Locate the cell with the specified text and output its [X, Y] center coordinate. 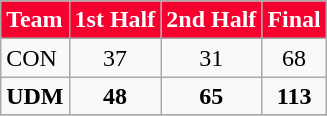
113 [294, 96]
1st Half [115, 20]
UDM [35, 96]
48 [115, 96]
Final [294, 20]
65 [212, 96]
31 [212, 58]
68 [294, 58]
37 [115, 58]
CON [35, 58]
2nd Half [212, 20]
Team [35, 20]
